Locate the cell with the specified text and output its (x, y) center coordinate. 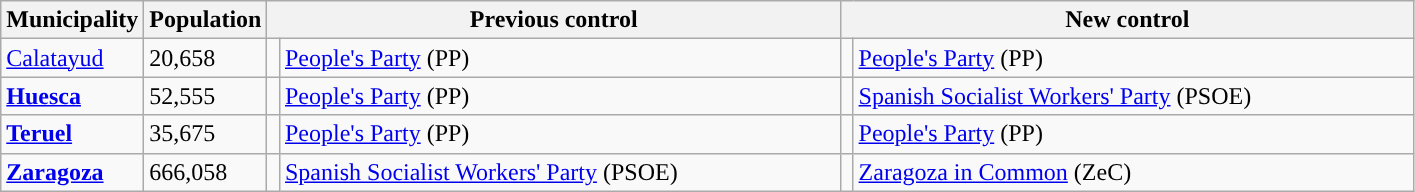
Population (206, 20)
Previous control (554, 20)
20,658 (206, 58)
Calatayud (72, 58)
35,675 (206, 134)
Huesca (72, 96)
52,555 (206, 96)
666,058 (206, 172)
Teruel (72, 134)
New control (1127, 20)
Zaragoza in Common (ZeC) (1134, 172)
Zaragoza (72, 172)
Municipality (72, 20)
